Determine the [X, Y] coordinate at the center of the cell enclosing the given text.  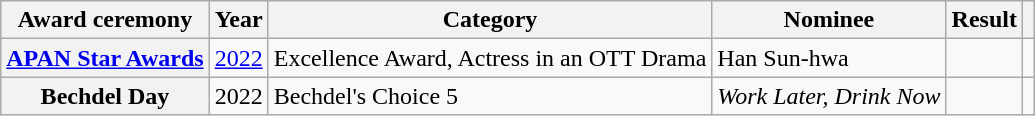
Category [490, 20]
Nominee [829, 20]
Result [984, 20]
APAN Star Awards [105, 58]
Bechdel Day [105, 96]
Award ceremony [105, 20]
Work Later, Drink Now [829, 96]
Han Sun-hwa [829, 58]
Excellence Award, Actress in an OTT Drama [490, 58]
Year [238, 20]
Bechdel's Choice 5 [490, 96]
